Locate the cell with the specified text and output its (x, y) center coordinate. 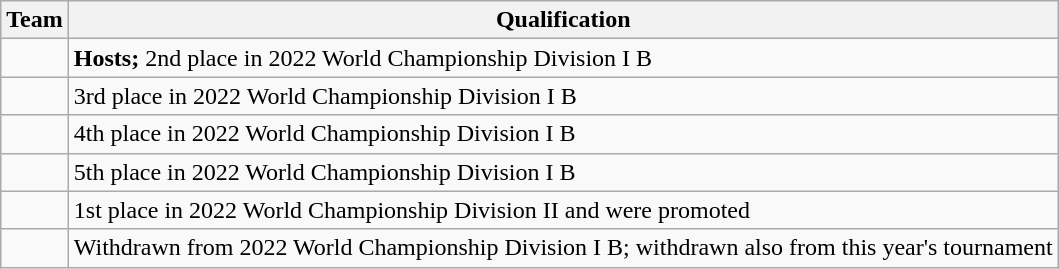
3rd place in 2022 World Championship Division I B (563, 96)
5th place in 2022 World Championship Division I B (563, 172)
Team (35, 20)
1st place in 2022 World Championship Division II and were promoted (563, 210)
Hosts; 2nd place in 2022 World Championship Division I B (563, 58)
4th place in 2022 World Championship Division I B (563, 134)
Withdrawn from 2022 World Championship Division I B; withdrawn also from this year's tournament (563, 248)
Qualification (563, 20)
